Locate the cell with the specified text and output its (X, Y) center coordinate. 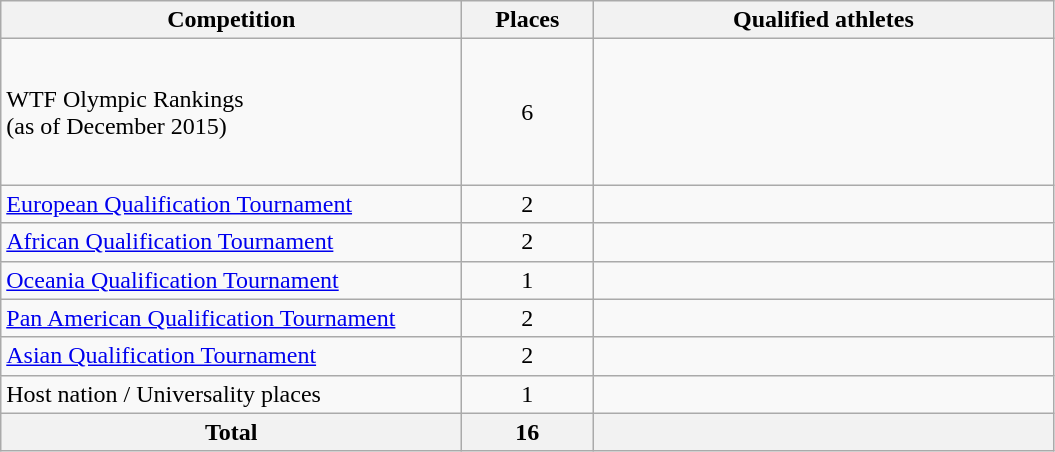
Oceania Qualification Tournament (232, 280)
6 (528, 112)
Pan American Qualification Tournament (232, 318)
16 (528, 432)
Asian Qualification Tournament (232, 356)
Places (528, 20)
Total (232, 432)
WTF Olympic Rankings(as of December 2015) (232, 112)
African Qualification Tournament (232, 242)
European Qualification Tournament (232, 204)
Host nation / Universality places (232, 394)
Competition (232, 20)
Qualified athletes (824, 20)
